Detect which cell encompasses the target text, then output its (x, y) center coordinate. 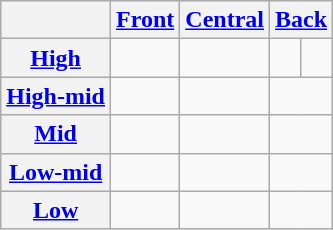
Low (56, 210)
Central (225, 20)
Back (302, 20)
Mid (56, 134)
Front (146, 20)
Low-mid (56, 172)
High (56, 58)
High-mid (56, 96)
